Locate the cell with the specified text and output its (x, y) center coordinate. 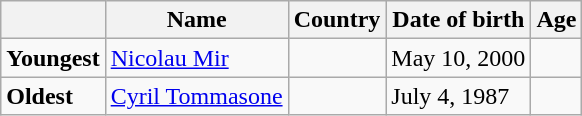
Name (196, 20)
May 10, 2000 (458, 58)
Nicolau Mir (196, 58)
Date of birth (458, 20)
Oldest (53, 96)
Country (337, 20)
Cyril Tommasone (196, 96)
July 4, 1987 (458, 96)
Age (556, 20)
Youngest (53, 58)
